Determine the [x, y] coordinate at the center of the cell enclosing the given text.  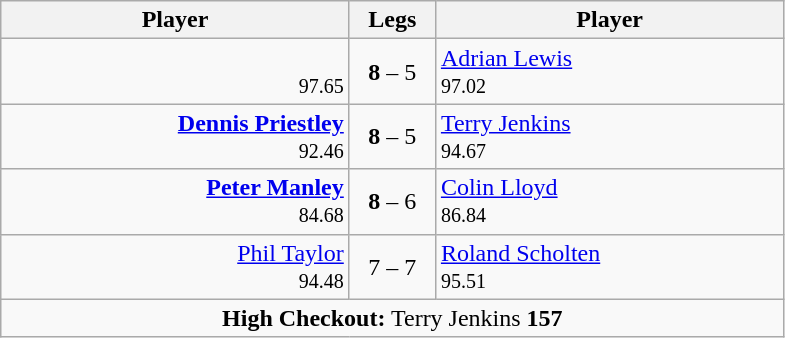
Terry Jenkins 94.67 [610, 136]
Phil Taylor 94.48 [176, 266]
Peter Manley 84.68 [176, 202]
7 – 7 [392, 266]
Legs [392, 20]
8 – 6 [392, 202]
High Checkout: Terry Jenkins 157 [392, 318]
Roland Scholten 95.51 [610, 266]
Colin Lloyd 86.84 [610, 202]
Dennis Priestley 92.46 [176, 136]
97.65 [176, 72]
Adrian Lewis 97.02 [610, 72]
